Identify which cell holds the provided text, then report its [x, y] central coordinate. 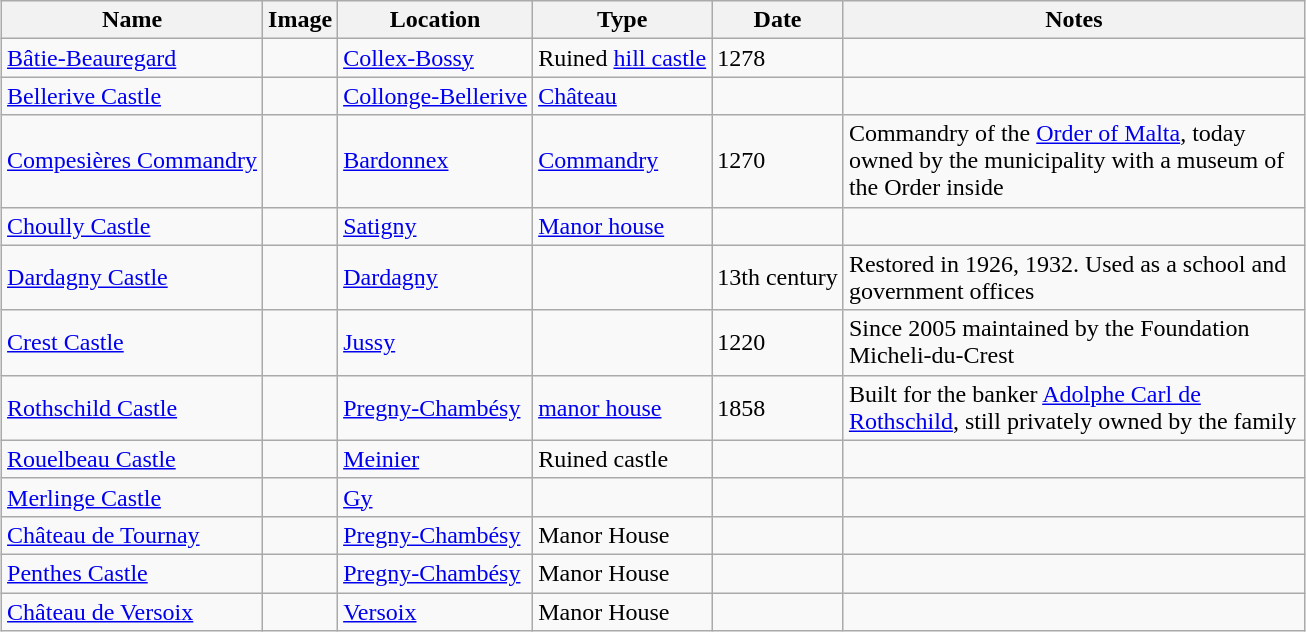
Dardagny [436, 278]
manor house [622, 408]
Date [778, 20]
Gy [436, 497]
Ruined castle [622, 459]
Since 2005 maintained by the Foundation Micheli-du-Crest [1074, 342]
Jussy [436, 342]
Name [132, 20]
Ruined hill castle [622, 58]
Notes [1074, 20]
Meinier [436, 459]
Location [436, 20]
Château [622, 96]
13th century [778, 278]
Bardonnex [436, 161]
Bâtie-Beauregard [132, 58]
Type [622, 20]
Manor house [622, 226]
Built for the banker Adolphe Carl de Rothschild, still privately owned by the family [1074, 408]
1278 [778, 58]
Compesières Commandry [132, 161]
Crest Castle [132, 342]
Choully Castle [132, 226]
Merlinge Castle [132, 497]
1858 [778, 408]
Commandry of the Order of Malta, today owned by the municipality with a museum of the Order inside [1074, 161]
Commandry [622, 161]
Restored in 1926, 1932. Used as a school and government offices [1074, 278]
Collonge-Bellerive [436, 96]
Image [300, 20]
Satigny [436, 226]
Rothschild Castle [132, 408]
Château de Tournay [132, 535]
Château de Versoix [132, 611]
1220 [778, 342]
1270 [778, 161]
Penthes Castle [132, 573]
Versoix [436, 611]
Dardagny Castle [132, 278]
Rouelbeau Castle [132, 459]
Collex-Bossy [436, 58]
Bellerive Castle [132, 96]
